Provide the [x, y] coordinate of the cell's center where the given text is located.  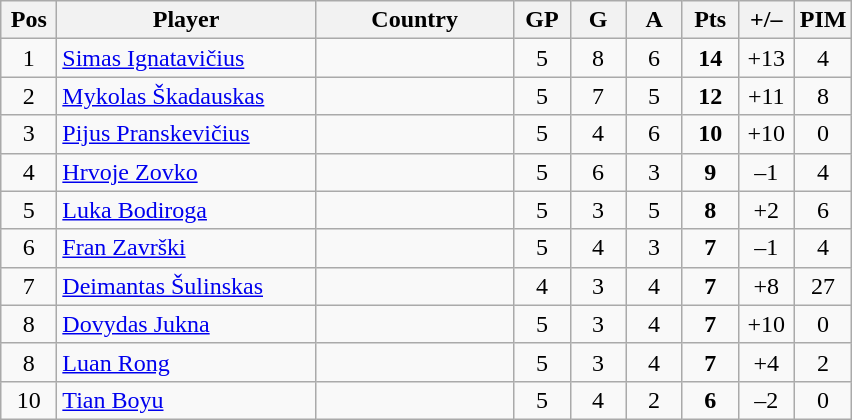
+2 [766, 210]
+4 [766, 362]
PIM [823, 20]
Dovydas Jukna [186, 324]
G [598, 20]
A [654, 20]
Hrvoje Zovko [186, 172]
Mykolas Škadauskas [186, 96]
Player [186, 20]
+8 [766, 286]
Luka Bodiroga [186, 210]
Country [414, 20]
+13 [766, 58]
Luan Rong [186, 362]
+/– [766, 20]
GP [542, 20]
Tian Boyu [186, 400]
9 [710, 172]
12 [710, 96]
1 [29, 58]
Deimantas Šulinskas [186, 286]
Pijus Pranskevičius [186, 134]
Fran Završki [186, 248]
–2 [766, 400]
27 [823, 286]
Pos [29, 20]
14 [710, 58]
+11 [766, 96]
Simas Ignatavičius [186, 58]
Pts [710, 20]
